Find where the given text appears and provide that cell's center as [X, Y] coordinate. 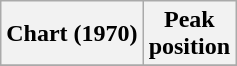
Peak position [189, 34]
Chart (1970) [72, 34]
